Output the (x, y) coordinate of the center of the cell containing the given text.  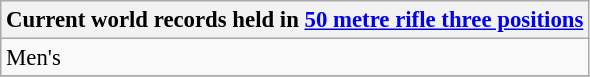
Men's (295, 58)
Current world records held in 50 metre rifle three positions (295, 20)
